Scan for the cell matching the given text and deliver its (x, y) coordinate at center. 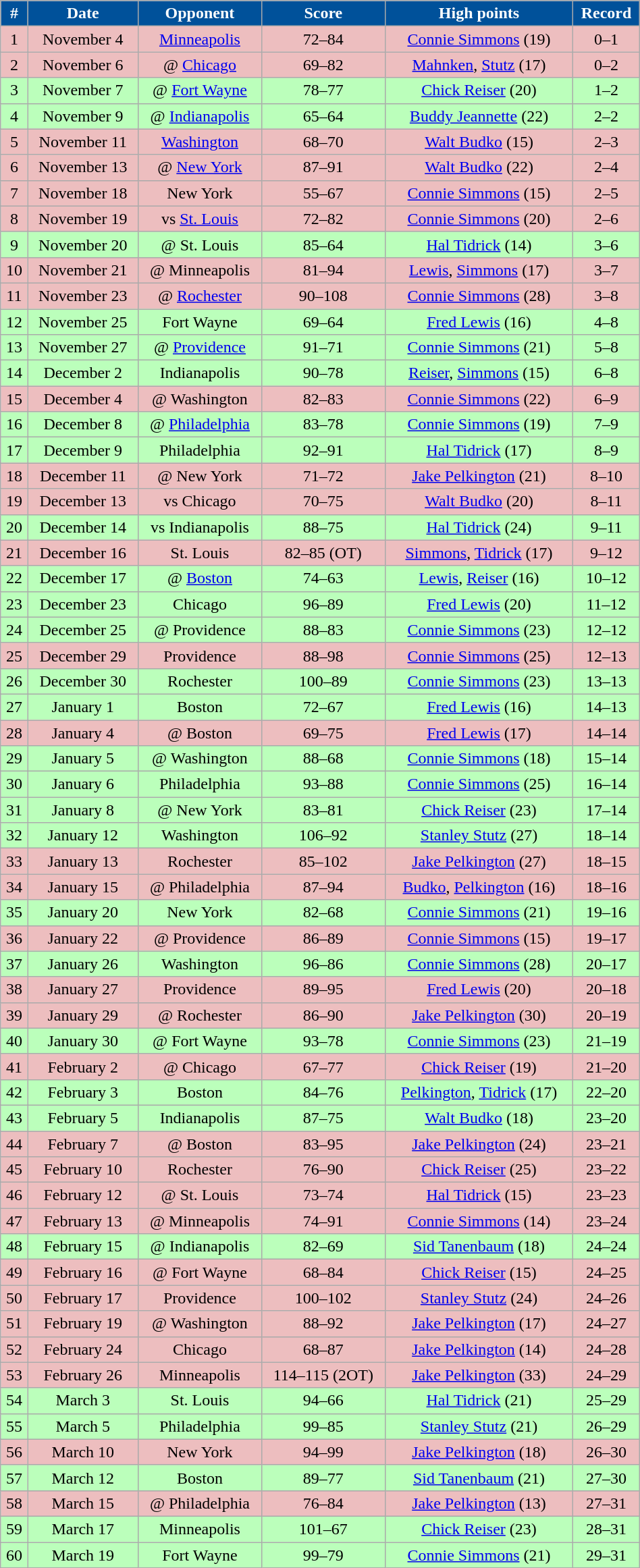
December 16 (83, 553)
46 (14, 1195)
85–64 (323, 244)
89–77 (323, 1478)
19 (14, 502)
January 22 (83, 938)
Jake Pelkington (17) (479, 1324)
8 (14, 219)
14–14 (606, 732)
24–26 (606, 1298)
Walt Budko (22) (479, 167)
November 11 (83, 142)
December 29 (83, 655)
88–92 (323, 1324)
Stanley Stutz (24) (479, 1298)
45 (14, 1170)
vs St. Louis (200, 219)
24–29 (606, 1375)
6 (14, 167)
57 (14, 1478)
Simmons, Tidrick (17) (479, 553)
November 9 (83, 116)
27–30 (606, 1478)
86–89 (323, 938)
November 7 (83, 90)
Jake Pelkington (24) (479, 1144)
December 13 (83, 502)
15–14 (606, 759)
26 (14, 681)
10 (14, 270)
59 (14, 1529)
Connie Simmons (18) (479, 759)
January 26 (83, 964)
24–27 (606, 1324)
90–78 (323, 373)
Jake Pelkington (33) (479, 1375)
vs Chicago (200, 502)
December 25 (83, 630)
27–31 (606, 1503)
20 (14, 527)
94–66 (323, 1401)
88–75 (323, 527)
87–75 (323, 1118)
February 2 (83, 1066)
43 (14, 1118)
Jake Pelkington (18) (479, 1452)
15 (14, 399)
88–68 (323, 759)
February 15 (83, 1247)
53 (14, 1375)
25–29 (606, 1401)
2–4 (606, 167)
November 6 (83, 65)
41 (14, 1066)
30 (14, 784)
Chick Reiser (15) (479, 1272)
72–67 (323, 707)
85–102 (323, 861)
25 (14, 655)
76–84 (323, 1503)
24 (14, 630)
96–86 (323, 964)
28 (14, 732)
February 17 (83, 1298)
23–24 (606, 1221)
100–102 (323, 1298)
November 4 (83, 39)
21 (14, 553)
91–71 (323, 348)
96–89 (323, 604)
3–7 (606, 270)
11 (14, 296)
94–99 (323, 1452)
19–17 (606, 938)
Fred Lewis (17) (479, 732)
67–77 (323, 1066)
March 15 (83, 1503)
92–91 (323, 450)
10–12 (606, 578)
0–1 (606, 39)
January 13 (83, 861)
February 16 (83, 1272)
February 7 (83, 1144)
114–115 (2OT) (323, 1375)
16–14 (606, 784)
January 1 (83, 707)
January 29 (83, 1015)
4 (14, 116)
8–9 (606, 450)
74–63 (323, 578)
83–78 (323, 425)
60 (14, 1555)
23–21 (606, 1144)
December 23 (83, 604)
9 (14, 244)
99–85 (323, 1426)
18 (14, 476)
24–28 (606, 1349)
9–12 (606, 553)
55–67 (323, 193)
6–8 (606, 373)
6–9 (606, 399)
12 (14, 322)
23 (14, 604)
88–98 (323, 655)
24–24 (606, 1247)
Connie Simmons (20) (479, 219)
1 (14, 39)
69–64 (323, 322)
November 13 (83, 167)
12–12 (606, 630)
Walt Budko (20) (479, 502)
70–75 (323, 502)
23–23 (606, 1195)
106–92 (323, 836)
13–13 (606, 681)
84–76 (323, 1092)
65–64 (323, 116)
81–94 (323, 270)
29 (14, 759)
76–90 (323, 1170)
Jake Pelkington (14) (479, 1349)
90–108 (323, 296)
44 (14, 1144)
82–83 (323, 399)
39 (14, 1015)
83–81 (323, 810)
86–90 (323, 1015)
88–83 (323, 630)
Pelkington, Tidrick (17) (479, 1092)
December 2 (83, 373)
68–87 (323, 1349)
7–9 (606, 425)
March 3 (83, 1401)
January 20 (83, 913)
December 8 (83, 425)
Stanley Stutz (21) (479, 1426)
55 (14, 1426)
# (14, 13)
87–94 (323, 887)
18–14 (606, 836)
Connie Simmons (22) (479, 399)
5 (14, 142)
69–75 (323, 732)
November 27 (83, 348)
February 26 (83, 1375)
23–20 (606, 1118)
February 19 (83, 1324)
74–91 (323, 1221)
35 (14, 913)
52 (14, 1349)
71–72 (323, 476)
51 (14, 1324)
March 10 (83, 1452)
78–77 (323, 90)
Chick Reiser (20) (479, 90)
Lewis, Reiser (16) (479, 578)
18–16 (606, 887)
3–6 (606, 244)
December 4 (83, 399)
24–25 (606, 1272)
72–82 (323, 219)
February 5 (83, 1118)
2–5 (606, 193)
20–18 (606, 990)
69–82 (323, 65)
14 (14, 373)
82–68 (323, 913)
November 25 (83, 322)
54 (14, 1401)
February 13 (83, 1221)
8–11 (606, 502)
November 18 (83, 193)
100–89 (323, 681)
13 (14, 348)
38 (14, 990)
Buddy Jeannette (22) (479, 116)
Walt Budko (15) (479, 142)
101–67 (323, 1529)
37 (14, 964)
Hal Tidrick (24) (479, 527)
November 21 (83, 270)
January 4 (83, 732)
2–3 (606, 142)
December 11 (83, 476)
23–22 (606, 1170)
2–6 (606, 219)
November 23 (83, 296)
16 (14, 425)
33 (14, 861)
December 17 (83, 578)
3–8 (606, 296)
42 (14, 1092)
February 12 (83, 1195)
December 14 (83, 527)
Hal Tidrick (15) (479, 1195)
17–14 (606, 810)
68–84 (323, 1272)
0–2 (606, 65)
March 5 (83, 1426)
Record (606, 13)
17 (14, 450)
99–79 (323, 1555)
34 (14, 887)
Connie Simmons (14) (479, 1221)
Score (323, 13)
18–15 (606, 861)
19–16 (606, 913)
4–8 (606, 322)
Budko, Pelkington (16) (479, 887)
27 (14, 707)
11–12 (606, 604)
Chick Reiser (25) (479, 1170)
Hal Tidrick (21) (479, 1401)
Hal Tidrick (14) (479, 244)
12–13 (606, 655)
February 10 (83, 1170)
26–29 (606, 1426)
22–20 (606, 1092)
Date (83, 13)
2 (14, 65)
31 (14, 810)
Jake Pelkington (21) (479, 476)
Walt Budko (18) (479, 1118)
73–74 (323, 1195)
January 27 (83, 990)
58 (14, 1503)
Chick Reiser (19) (479, 1066)
February 3 (83, 1092)
26–30 (606, 1452)
28–31 (606, 1529)
2–2 (606, 116)
87–91 (323, 167)
Jake Pelkington (30) (479, 1015)
72–84 (323, 39)
3 (14, 90)
20–19 (606, 1015)
93–78 (323, 1041)
29–31 (606, 1555)
December 9 (83, 450)
Jake Pelkington (27) (479, 861)
47 (14, 1221)
5–8 (606, 348)
7 (14, 193)
21–20 (606, 1066)
1–2 (606, 90)
56 (14, 1452)
Lewis, Simmons (17) (479, 270)
High points (479, 13)
49 (14, 1272)
January 15 (83, 887)
January 30 (83, 1041)
68–70 (323, 142)
40 (14, 1041)
93–88 (323, 784)
20–17 (606, 964)
November 20 (83, 244)
14–13 (606, 707)
50 (14, 1298)
Sid Tanenbaum (21) (479, 1478)
March 17 (83, 1529)
January 8 (83, 810)
83–95 (323, 1144)
March 12 (83, 1478)
vs Indianapolis (200, 527)
82–85 (OT) (323, 553)
22 (14, 578)
32 (14, 836)
January 6 (83, 784)
March 19 (83, 1555)
48 (14, 1247)
Reiser, Simmons (15) (479, 373)
Hal Tidrick (17) (479, 450)
Opponent (200, 13)
January 12 (83, 836)
Mahnken, Stutz (17) (479, 65)
January 5 (83, 759)
Sid Tanenbaum (18) (479, 1247)
November 19 (83, 219)
9–11 (606, 527)
36 (14, 938)
Jake Pelkington (13) (479, 1503)
82–69 (323, 1247)
February 24 (83, 1349)
8–10 (606, 476)
December 30 (83, 681)
21–19 (606, 1041)
Stanley Stutz (27) (479, 836)
89–95 (323, 990)
